Pinpoint the cell where the given text exists, returning its [X, Y] midpoint coordinate. 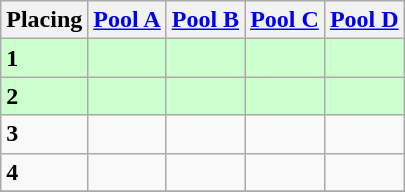
2 [44, 96]
4 [44, 172]
Pool C [285, 20]
Pool A [127, 20]
Pool B [205, 20]
Placing [44, 20]
1 [44, 58]
3 [44, 134]
Pool D [364, 20]
